Return the [X, Y] coordinate for the center point of the cell that contains the specified text.  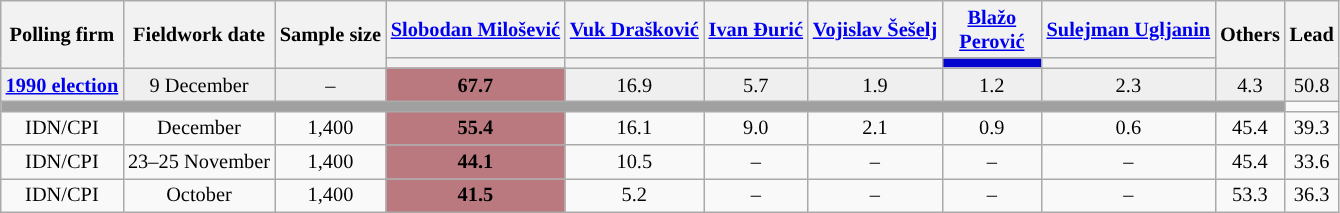
0.6 [1128, 128]
41.5 [476, 195]
2.3 [1128, 85]
16.9 [634, 85]
0.9 [992, 128]
36.3 [1312, 195]
9.0 [756, 128]
Sample size [330, 34]
Slobodan Milošević [476, 29]
Fieldwork date [199, 34]
October [199, 195]
23–25 November [199, 162]
67.7 [476, 85]
December [199, 128]
44.1 [476, 162]
Ivan Đurić [756, 29]
4.3 [1250, 85]
50.8 [1312, 85]
1990 election [62, 85]
2.1 [875, 128]
Sulejman Ugljanin [1128, 29]
Blažo Perović [992, 29]
9 December [199, 85]
1.2 [992, 85]
10.5 [634, 162]
33.6 [1312, 162]
53.3 [1250, 195]
Others [1250, 34]
Vuk Drašković [634, 29]
Lead [1312, 34]
39.3 [1312, 128]
5.7 [756, 85]
5.2 [634, 195]
16.1 [634, 128]
Vojislav Šešelj [875, 29]
55.4 [476, 128]
Polling firm [62, 34]
1.9 [875, 85]
